Locate the cell with the specified text and output its [x, y] center coordinate. 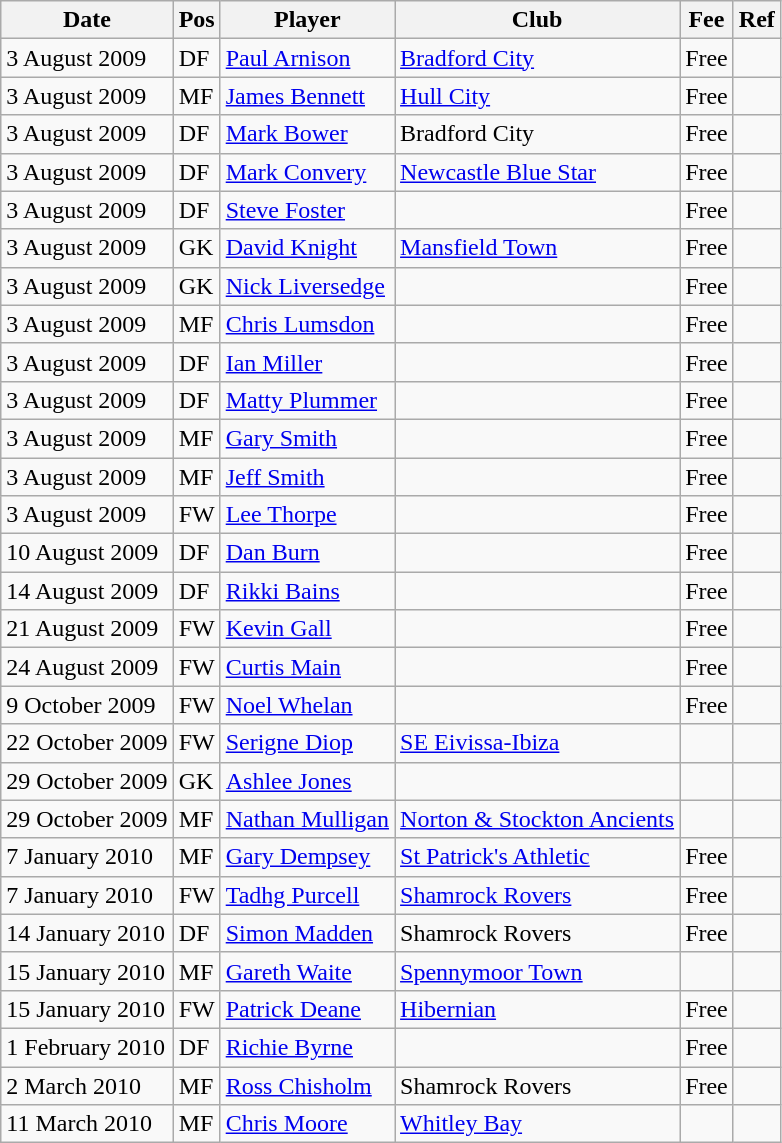
Spennymoor Town [538, 971]
Ashlee Jones [307, 781]
Noel Whelan [307, 705]
Richie Byrne [307, 1047]
Lee Thorpe [307, 515]
Gary Smith [307, 438]
Newcastle Blue Star [538, 172]
Mark Bower [307, 134]
21 August 2009 [87, 629]
Mansfield Town [538, 248]
James Bennett [307, 96]
St Patrick's Athletic [538, 857]
Club [538, 20]
Mark Convery [307, 172]
Serigne Diop [307, 743]
Rikki Bains [307, 591]
SE Eivissa-Ibiza [538, 743]
Dan Burn [307, 553]
14 January 2010 [87, 933]
Chris Moore [307, 1124]
Ross Chisholm [307, 1085]
Paul Arnison [307, 58]
Matty Plummer [307, 400]
1 February 2010 [87, 1047]
Pos [196, 20]
Tadhg Purcell [307, 895]
Jeff Smith [307, 477]
Hibernian [538, 1009]
Curtis Main [307, 667]
Ian Miller [307, 362]
Nick Liversedge [307, 286]
Steve Foster [307, 210]
22 October 2009 [87, 743]
Ref [756, 20]
10 August 2009 [87, 553]
Norton & Stockton Ancients [538, 819]
Kevin Gall [307, 629]
Gary Dempsey [307, 857]
Hull City [538, 96]
9 October 2009 [87, 705]
Player [307, 20]
Simon Madden [307, 933]
Fee [707, 20]
2 March 2010 [87, 1085]
David Knight [307, 248]
11 March 2010 [87, 1124]
Whitley Bay [538, 1124]
Date [87, 20]
Gareth Waite [307, 971]
24 August 2009 [87, 667]
Patrick Deane [307, 1009]
Nathan Mulligan [307, 819]
14 August 2009 [87, 591]
Chris Lumsdon [307, 324]
